Return the (X, Y) coordinate for the center point of the cell that contains the specified text.  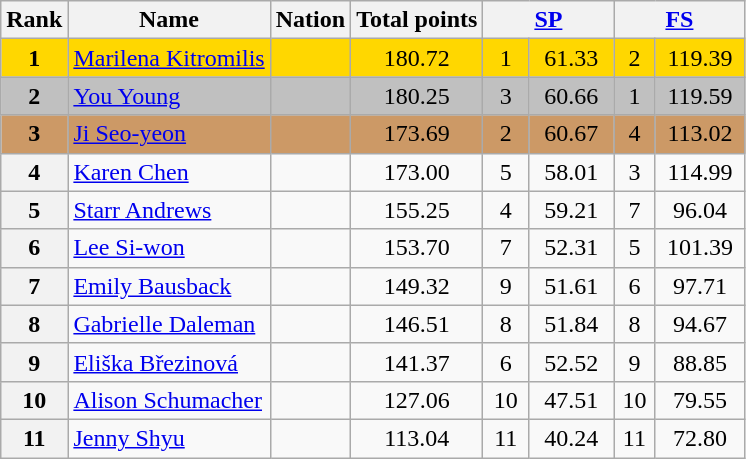
113.04 (417, 438)
Rank (34, 20)
60.67 (572, 134)
FS (680, 20)
52.31 (572, 248)
Nation (310, 20)
114.99 (700, 172)
Lee Si-won (169, 248)
113.02 (700, 134)
52.52 (572, 362)
Ji Seo-yeon (169, 134)
58.01 (572, 172)
Gabrielle Daleman (169, 324)
Karen Chen (169, 172)
60.66 (572, 96)
94.67 (700, 324)
173.00 (417, 172)
97.71 (700, 286)
Total points (417, 20)
51.84 (572, 324)
88.85 (700, 362)
Alison Schumacher (169, 400)
Emily Bausback (169, 286)
149.32 (417, 286)
40.24 (572, 438)
Name (169, 20)
155.25 (417, 210)
SP (548, 20)
180.25 (417, 96)
96.04 (700, 210)
You Young (169, 96)
146.51 (417, 324)
141.37 (417, 362)
101.39 (700, 248)
173.69 (417, 134)
Eliška Březinová (169, 362)
72.80 (700, 438)
127.06 (417, 400)
51.61 (572, 286)
79.55 (700, 400)
119.59 (700, 96)
Jenny Shyu (169, 438)
Marilena Kitromilis (169, 58)
61.33 (572, 58)
Starr Andrews (169, 210)
180.72 (417, 58)
47.51 (572, 400)
153.70 (417, 248)
119.39 (700, 58)
59.21 (572, 210)
